Capture the cell that displays the provided text and extract its [X, Y] central coordinate. 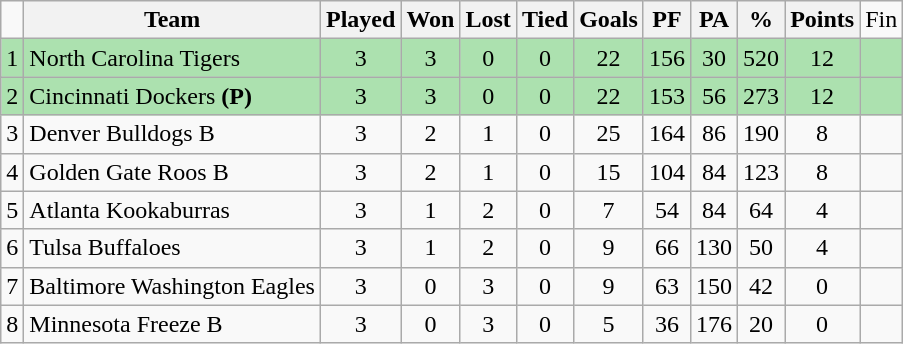
Won [430, 20]
Cincinnati Dockers (P) [172, 96]
20 [762, 324]
Points [822, 20]
153 [666, 96]
36 [666, 324]
Tulsa Buffaloes [172, 248]
6 [12, 248]
Atlanta Kookaburras [172, 210]
Goals [609, 20]
PA [714, 20]
123 [762, 172]
Lost [488, 20]
86 [714, 134]
42 [762, 286]
North Carolina Tigers [172, 58]
25 [609, 134]
Baltimore Washington Eagles [172, 286]
54 [666, 210]
176 [714, 324]
% [762, 20]
Denver Bulldogs B [172, 134]
66 [666, 248]
190 [762, 134]
104 [666, 172]
Tied [544, 20]
64 [762, 210]
56 [714, 96]
63 [666, 286]
50 [762, 248]
Played [360, 20]
Team [172, 20]
164 [666, 134]
Golden Gate Roos B [172, 172]
130 [714, 248]
Minnesota Freeze B [172, 324]
156 [666, 58]
150 [714, 286]
15 [609, 172]
Fin [882, 20]
273 [762, 96]
30 [714, 58]
PF [666, 20]
520 [762, 58]
